Output the [x, y] coordinate of the center of the cell containing the given text.  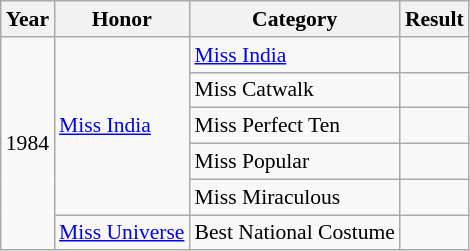
Best National Costume [294, 233]
Miss Popular [294, 162]
Miss Miraculous [294, 197]
1984 [28, 144]
Miss Perfect Ten [294, 126]
Honor [122, 19]
Year [28, 19]
Category [294, 19]
Miss Universe [122, 233]
Result [434, 19]
Miss Catwalk [294, 90]
